Identify which cell holds the provided text, then report its [x, y] central coordinate. 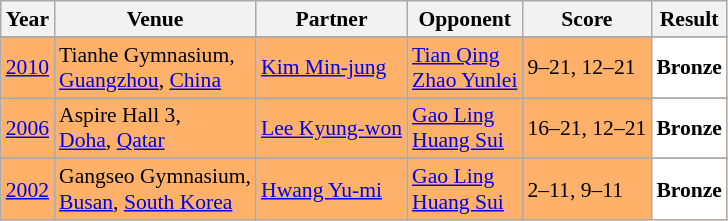
Venue [155, 19]
Hwang Yu-mi [332, 190]
Score [586, 19]
2006 [28, 128]
2010 [28, 68]
Partner [332, 19]
Year [28, 19]
Lee Kyung-won [332, 128]
2002 [28, 190]
Result [689, 19]
Tianhe Gymnasium,Guangzhou, China [155, 68]
2–11, 9–11 [586, 190]
16–21, 12–21 [586, 128]
Opponent [464, 19]
9–21, 12–21 [586, 68]
Tian Qing Zhao Yunlei [464, 68]
Gangseo Gymnasium,Busan, South Korea [155, 190]
Aspire Hall 3,Doha, Qatar [155, 128]
Kim Min-jung [332, 68]
